For the text-containing cell, return its midpoint in (X, Y) coordinate format. 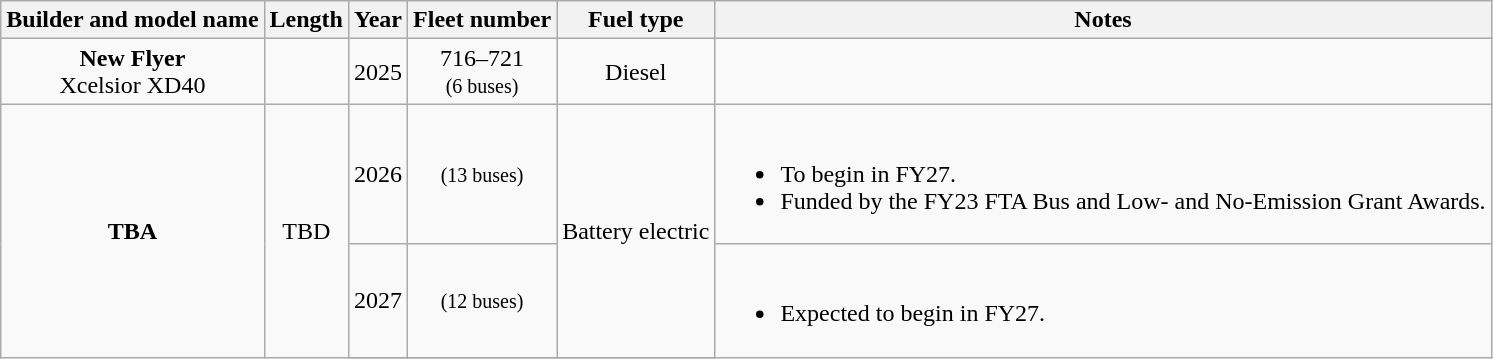
Expected to begin in FY27. (1103, 300)
716–721(6 buses) (482, 72)
TBD (306, 230)
(12 buses) (482, 300)
Fuel type (636, 20)
2025 (378, 72)
Builder and model name (132, 20)
Year (378, 20)
Battery electric (636, 230)
TBA (132, 230)
Length (306, 20)
2027 (378, 300)
Diesel (636, 72)
(13 buses) (482, 174)
New FlyerXcelsior XD40 (132, 72)
Notes (1103, 20)
2026 (378, 174)
To begin in FY27.Funded by the FY23 FTA Bus and Low- and No-Emission Grant Awards. (1103, 174)
Fleet number (482, 20)
